Pinpoint the cell where the given text exists, returning its (X, Y) midpoint coordinate. 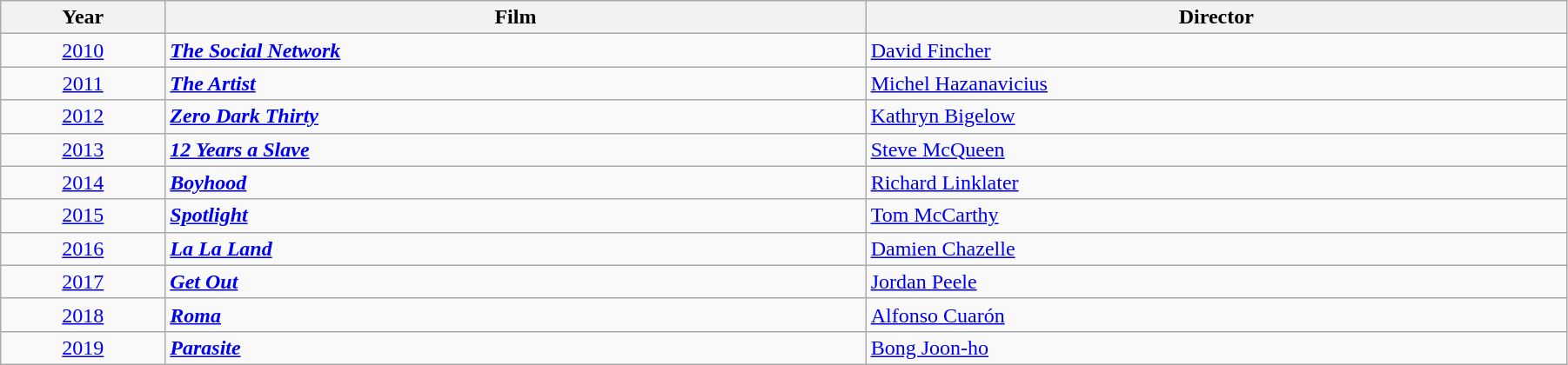
2017 (84, 282)
Richard Linklater (1216, 182)
2014 (84, 182)
The Social Network (515, 50)
Director (1216, 17)
2019 (84, 348)
Year (84, 17)
2011 (84, 83)
2018 (84, 315)
Steve McQueen (1216, 149)
2016 (84, 249)
Boyhood (515, 182)
Parasite (515, 348)
Zero Dark Thirty (515, 116)
David Fincher (1216, 50)
Tom McCarthy (1216, 216)
2015 (84, 216)
The Artist (515, 83)
La La Land (515, 249)
Damien Chazelle (1216, 249)
Alfonso Cuarón (1216, 315)
2010 (84, 50)
2012 (84, 116)
Michel Hazanavicius (1216, 83)
Jordan Peele (1216, 282)
Film (515, 17)
Get Out (515, 282)
2013 (84, 149)
Roma (515, 315)
Spotlight (515, 216)
12 Years a Slave (515, 149)
Bong Joon-ho (1216, 348)
Kathryn Bigelow (1216, 116)
